Extract the (x, y) coordinate from the center of the cell holding the provided text.  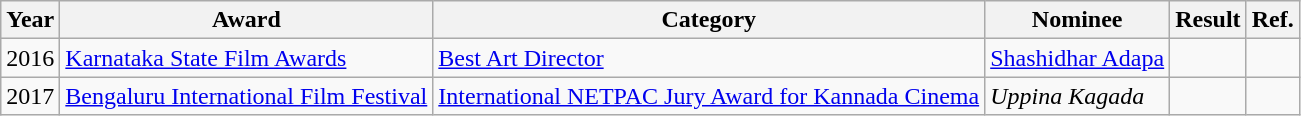
Year (30, 20)
Best Art Director (709, 58)
Karnataka State Film Awards (246, 58)
Uppina Kagada (1078, 96)
2016 (30, 58)
Shashidhar Adapa (1078, 58)
Nominee (1078, 20)
International NETPAC Jury Award for Kannada Cinema (709, 96)
2017 (30, 96)
Category (709, 20)
Ref. (1272, 20)
Bengaluru International Film Festival (246, 96)
Award (246, 20)
Result (1208, 20)
